Pinpoint the cell where the given text exists, returning its (X, Y) midpoint coordinate. 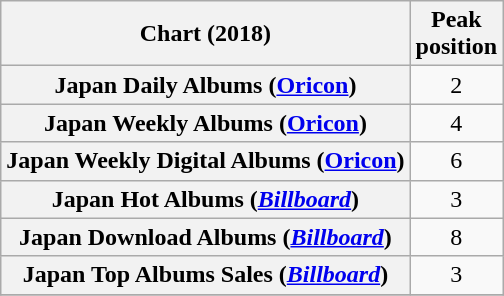
8 (456, 237)
Japan Weekly Digital Albums (Oricon) (206, 161)
Chart (2018) (206, 34)
Japan Top Albums Sales (Billboard) (206, 275)
4 (456, 123)
Japan Weekly Albums (Oricon) (206, 123)
Japan Hot Albums (Billboard) (206, 199)
Peakposition (456, 34)
6 (456, 161)
Japan Daily Albums (Oricon) (206, 85)
2 (456, 85)
Japan Download Albums (Billboard) (206, 237)
